Capture the cell that displays the provided text and extract its (x, y) central coordinate. 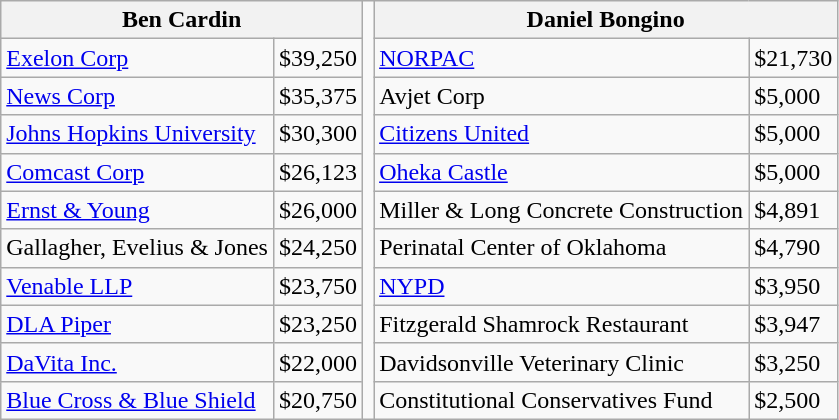
Miller & Long Concrete Construction (562, 210)
DLA Piper (138, 324)
$3,950 (794, 286)
$23,250 (318, 324)
Citizens United (562, 134)
DaVita Inc. (138, 362)
$23,750 (318, 286)
NORPAC (562, 58)
NYPD (562, 286)
Ernst & Young (138, 210)
$26,000 (318, 210)
Comcast Corp (138, 172)
$26,123 (318, 172)
Exelon Corp (138, 58)
Oheka Castle (562, 172)
$2,500 (794, 400)
Constitutional Conservatives Fund (562, 400)
$35,375 (318, 96)
Ben Cardin (182, 20)
News Corp (138, 96)
$20,750 (318, 400)
Daniel Bongino (606, 20)
Venable LLP (138, 286)
Perinatal Center of Oklahoma (562, 248)
Davidsonville Veterinary Clinic (562, 362)
Avjet Corp (562, 96)
Gallagher, Evelius & Jones (138, 248)
Blue Cross & Blue Shield (138, 400)
$22,000 (318, 362)
$3,947 (794, 324)
$4,790 (794, 248)
$39,250 (318, 58)
$3,250 (794, 362)
$30,300 (318, 134)
$21,730 (794, 58)
$4,891 (794, 210)
Fitzgerald Shamrock Restaurant (562, 324)
$24,250 (318, 248)
Johns Hopkins University (138, 134)
